Pinpoint the cell where the given text exists, returning its [x, y] midpoint coordinate. 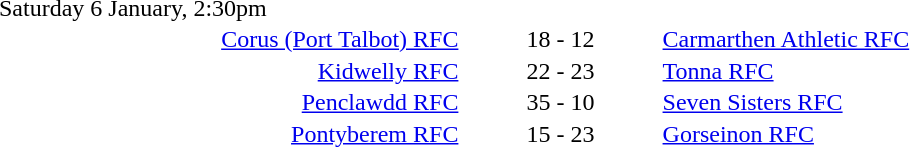
22 - 23 [560, 71]
18 - 12 [560, 39]
35 - 10 [560, 103]
